Scan for the cell matching the given text and deliver its (X, Y) coordinate at center. 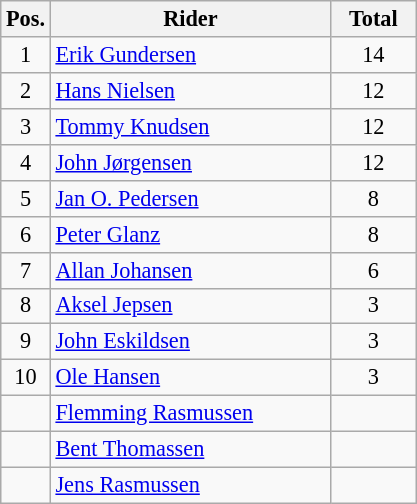
Pos. (26, 19)
2 (26, 90)
Total (374, 19)
Ole Hansen (190, 378)
14 (374, 55)
10 (26, 378)
Tommy Knudsen (190, 126)
Bent Thomassen (190, 450)
9 (26, 342)
1 (26, 55)
Jens Rasmussen (190, 485)
Peter Glanz (190, 234)
Rider (190, 19)
Allan Johansen (190, 270)
Flemming Rasmussen (190, 414)
4 (26, 162)
John Eskildsen (190, 342)
5 (26, 198)
Jan O. Pedersen (190, 198)
Erik Gundersen (190, 55)
7 (26, 270)
John Jørgensen (190, 162)
Hans Nielsen (190, 90)
Aksel Jepsen (190, 306)
